Find where the given text appears and provide that cell's center as (x, y) coordinate. 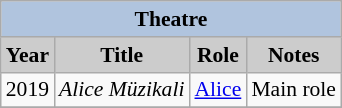
Title (122, 55)
Alice (218, 90)
2019 (28, 90)
Notes (294, 55)
Role (218, 55)
Theatre (171, 19)
Alice Müzikali (122, 90)
Year (28, 55)
Main role (294, 90)
